Search for the cell housing the specified text and yield its (x, y) center coordinate. 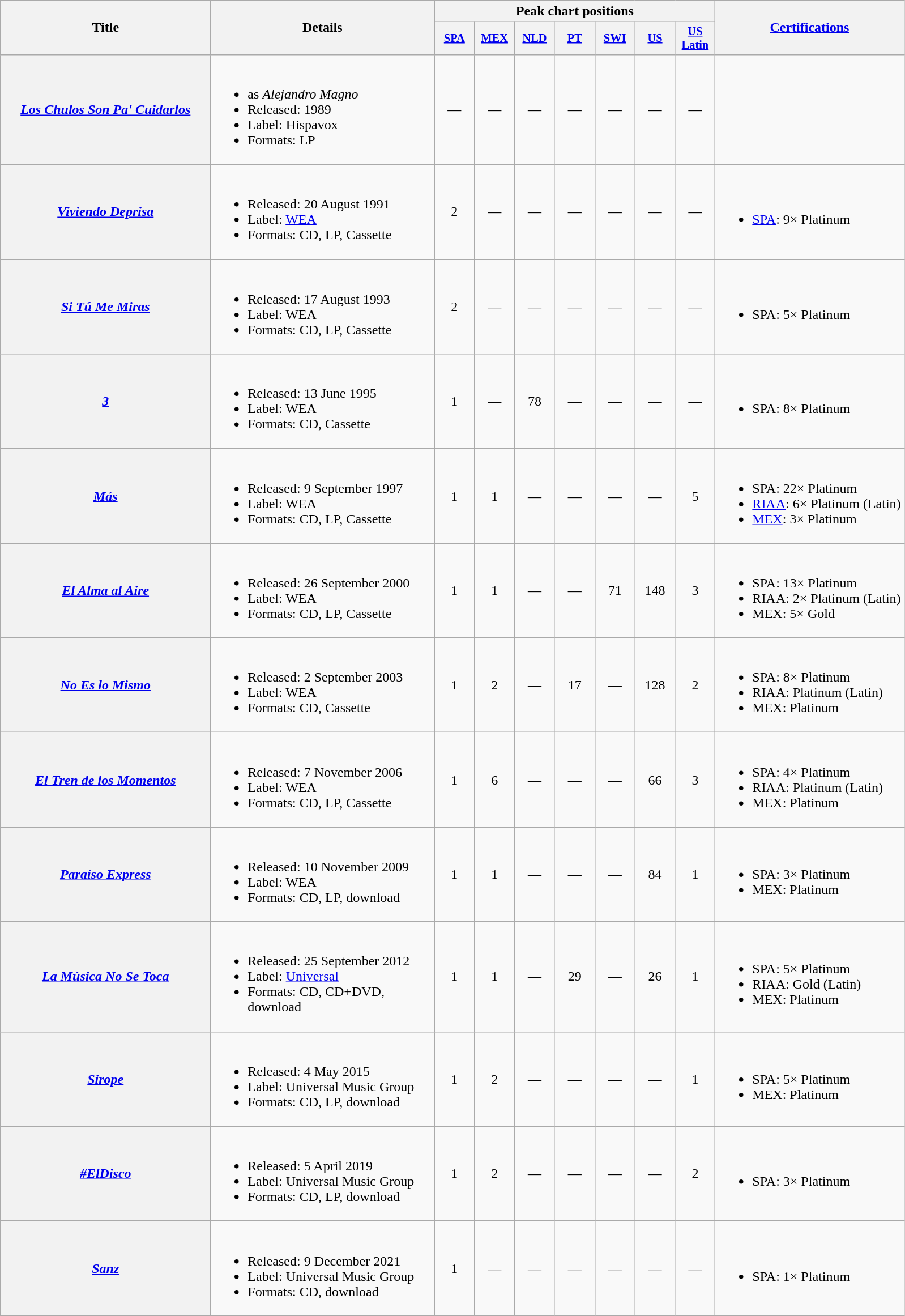
Released: 5 April 2019Label: Universal Music GroupFormats: CD, LP, download (323, 1174)
26 (655, 977)
SPA: 8× Platinum (810, 401)
SPA: 13× PlatinumRIAA: 2× Platinum (Latin)MEX: 5× Gold (810, 590)
Released: 9 September 1997Label: WEAFormats: CD, LP, Cassette (323, 496)
Released: 26 September 2000Label: WEAFormats: CD, LP, Cassette (323, 590)
Released: 10 November 2009Label: WEAFormats: CD, LP, download (323, 875)
Released: 4 May 2015Label: Universal Music GroupFormats: CD, LP, download (323, 1079)
SWI (615, 39)
PT (574, 39)
NLD (535, 39)
El Tren de los Momentos (105, 780)
66 (655, 780)
Certifications (810, 28)
SPA: 22× PlatinumRIAA: 6× Platinum (Latin)MEX: 3× Platinum (810, 496)
Sirope (105, 1079)
29 (574, 977)
Released: 20 August 1991Label: WEAFormats: CD, LP, Cassette (323, 212)
SPA: 9× Platinum (810, 212)
Details (323, 28)
El Alma al Aire (105, 590)
Released: 7 November 2006Label: WEAFormats: CD, LP, Cassette (323, 780)
Released: 25 September 2012Label: UniversalFormats: CD, CD+DVD, download (323, 977)
Peak chart positions (575, 11)
SPA: 3× Platinum (810, 1174)
as Alejandro MagnoReleased: 1989Label: HispavoxFormats: LP (323, 109)
SPA: 4× PlatinumRIAA: Platinum (Latin)MEX: Platinum (810, 780)
SPA: 5× PlatinumMEX: Platinum (810, 1079)
Released: 9 December 2021Label: Universal Music GroupFormats: CD, download (323, 1268)
71 (615, 590)
USLatin (695, 39)
US (655, 39)
6 (495, 780)
SPA (454, 39)
128 (655, 685)
SPA: 3× PlatinumMEX: Platinum (810, 875)
Paraíso Express (105, 875)
Released: 17 August 1993Label: WEAFormats: CD, LP, Cassette (323, 307)
SPA: 8× PlatinumRIAA: Platinum (Latin)MEX: Platinum (810, 685)
Los Chulos Son Pa' Cuidarlos (105, 109)
Title (105, 28)
5 (695, 496)
17 (574, 685)
Más (105, 496)
#ElDisco (105, 1174)
78 (535, 401)
Released: 2 September 2003Label: WEAFormats: CD, Cassette (323, 685)
84 (655, 875)
No Es lo Mismo (105, 685)
Released: 13 June 1995Label: WEAFormats: CD, Cassette (323, 401)
MEX (495, 39)
SPA: 1× Platinum (810, 1268)
148 (655, 590)
SPA: 5× Platinum (810, 307)
Viviendo Deprisa (105, 212)
Si Tú Me Miras (105, 307)
Sanz (105, 1268)
SPA: 5× PlatinumRIAA: Gold (Latin)MEX: Platinum (810, 977)
La Música No Se Toca (105, 977)
